Return [x, y] of the center of cell containing provided text 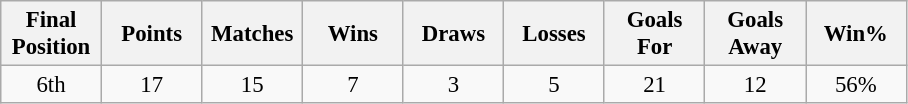
7 [354, 85]
Points [152, 34]
6th [52, 85]
Final Position [52, 34]
Wins [354, 34]
21 [654, 85]
Matches [252, 34]
15 [252, 85]
Win% [856, 34]
17 [152, 85]
3 [454, 85]
56% [856, 85]
5 [554, 85]
Losses [554, 34]
12 [756, 85]
Draws [454, 34]
Goals For [654, 34]
Goals Away [756, 34]
